Provide the (X, Y) coordinate of the cell's center where the given text is located.  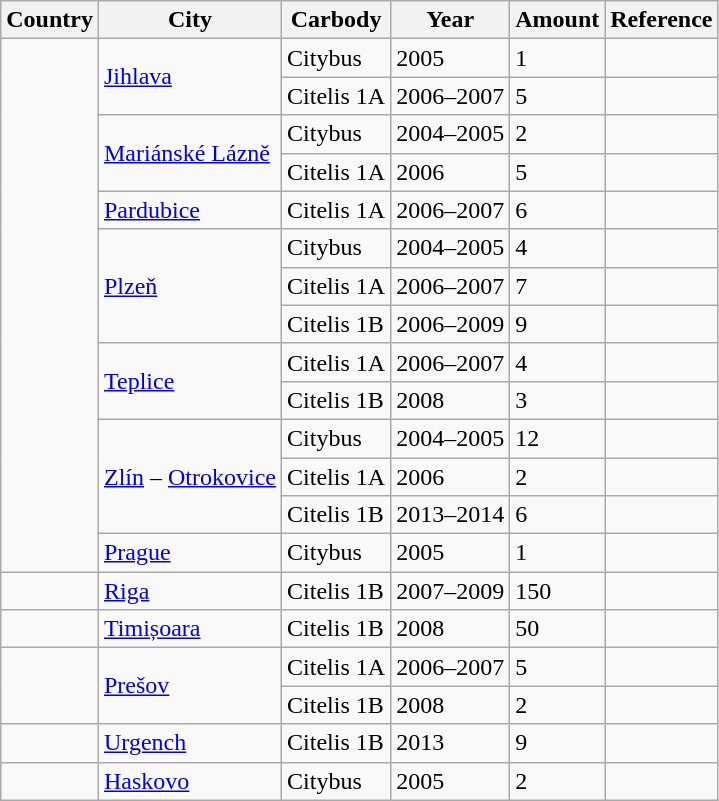
50 (558, 629)
Jihlava (190, 77)
2013 (450, 743)
Carbody (336, 20)
Urgench (190, 743)
Pardubice (190, 210)
150 (558, 591)
Country (50, 20)
2006–2009 (450, 324)
3 (558, 400)
Amount (558, 20)
2007–2009 (450, 591)
City (190, 20)
12 (558, 438)
2013–2014 (450, 515)
Mariánské Lázně (190, 153)
Plzeň (190, 286)
Zlín – Otrokovice (190, 476)
Teplice (190, 381)
7 (558, 286)
Reference (662, 20)
Timișoara (190, 629)
Prague (190, 553)
Riga (190, 591)
Prešov (190, 686)
Haskovo (190, 781)
Year (450, 20)
